For the text-containing cell, return its midpoint in [x, y] coordinate format. 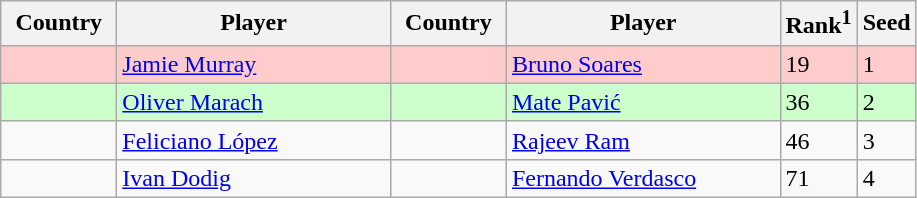
Rank1 [818, 24]
71 [818, 178]
Fernando Verdasco [643, 178]
36 [818, 102]
Rajeev Ram [643, 140]
1 [886, 64]
2 [886, 102]
46 [818, 140]
Jamie Murray [254, 64]
Bruno Soares [643, 64]
Oliver Marach [254, 102]
Ivan Dodig [254, 178]
Mate Pavić [643, 102]
Seed [886, 24]
19 [818, 64]
3 [886, 140]
4 [886, 178]
Feliciano López [254, 140]
